Scan for the cell matching the given text and deliver its [X, Y] coordinate at center. 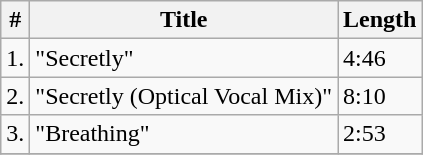
1. [16, 58]
Title [184, 20]
"Secretly (Optical Vocal Mix)" [184, 96]
4:46 [380, 58]
Length [380, 20]
2:53 [380, 134]
"Breathing" [184, 134]
3. [16, 134]
# [16, 20]
2. [16, 96]
"Secretly" [184, 58]
8:10 [380, 96]
